Detect which cell encompasses the target text, then output its (x, y) center coordinate. 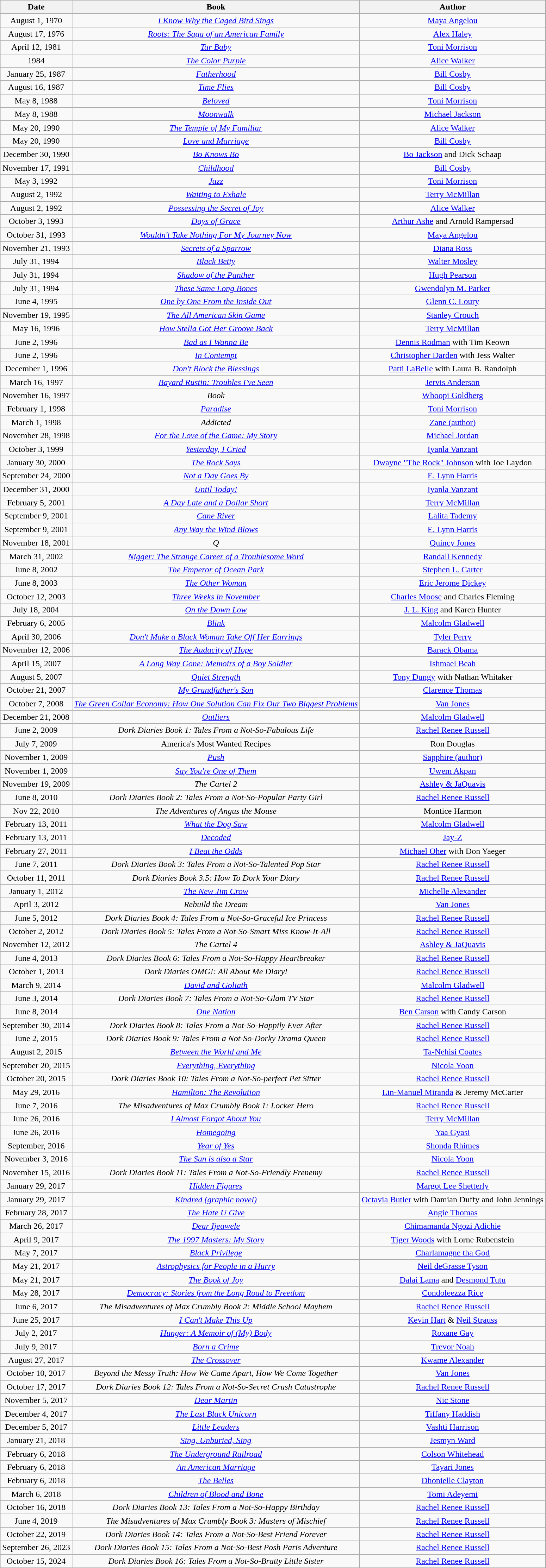
November 17, 1991 (36, 168)
Blink (216, 623)
Bo Jackson and Dick Schaap (452, 154)
October 21, 2007 (36, 690)
November 3, 2016 (36, 1159)
September 26, 2023 (36, 1548)
February 5, 2001 (36, 503)
Beloved (216, 101)
A Day Late and a Dollar Short (216, 503)
Ron Douglas (452, 744)
My Grandfather's Son (216, 690)
Dork Diaries Book 2: Tales From a Not-So-Popular Party Girl (216, 797)
Dork Diaries Book 13: Tales From a Not-So-Happy Birthday (216, 1507)
The Green Collar Economy: How One Solution Can Fix Our Two Biggest Problems (216, 704)
Days of Grace (216, 221)
Nigger: The Strange Career of a Troublesome Word (216, 556)
Charlamagne tha God (452, 1253)
Ishmael Beah (452, 663)
Gwendolyn M. Parker (452, 288)
The Belles (216, 1481)
The Crossover (216, 1360)
Hunger: A Memoir of (My) Body (216, 1333)
December 31, 2000 (36, 489)
Tyler Perry (452, 637)
November 28, 1998 (36, 436)
December 5, 2017 (36, 1427)
Alex Haley (452, 34)
1984 (36, 61)
February 27, 2011 (36, 851)
The Misadventures of Max Crumbly Book 3: Masters of Mischief (216, 1521)
Dalai Lama and Desmond Tutu (452, 1280)
November 12, 2012 (36, 945)
What the Dog Saw (216, 824)
Stephen L. Carter (452, 569)
January 30, 2000 (36, 462)
Dork Diaries Book 14: Tales From a Not-So-Best Friend Forever (216, 1534)
Trevor Noah (452, 1347)
January 21, 2018 (36, 1440)
Walter Mosley (452, 262)
Any Way the Wind Blows (216, 529)
A Long Way Gone: Memoirs of a Boy Soldier (216, 663)
An American Marriage (216, 1467)
October 22, 2019 (36, 1534)
February 6, 2005 (36, 623)
November 19, 1995 (36, 315)
December 30, 1990 (36, 154)
The Cartel 2 (216, 784)
Little Leaders (216, 1427)
Rebuild the Dream (216, 905)
June 2, 2009 (36, 730)
Arthur Ashe and Arnold Rampersad (452, 221)
December 21, 2008 (36, 717)
November 5, 2017 (36, 1400)
September 20, 2015 (36, 1065)
April 30, 2006 (36, 637)
June 25, 2017 (36, 1320)
The Audacity of Hope (216, 650)
I Know Why the Caged Bird Sings (216, 20)
The Other Woman (216, 583)
Dork Diaries Book 1: Tales From a Not-So-Fabulous Life (216, 730)
Hamilton: The Revolution (216, 1092)
Jay-Z (452, 838)
David and Goliath (216, 985)
October 3, 1993 (36, 221)
May 7, 2017 (36, 1253)
Until Today! (216, 489)
Jazz (216, 181)
Paradise (216, 409)
August 16, 1987 (36, 87)
June 8, 2002 (36, 569)
The 1997 Masters: My Story (216, 1239)
Quiet Strength (216, 677)
Tomi Adeyemi (452, 1494)
October 3, 1999 (36, 449)
Astrophysics for People in a Hurry (216, 1266)
Dork Diaries Book 16: Tales From a Not-So-Bratty Little Sister (216, 1561)
March 31, 2002 (36, 556)
I Can't Make This Up (216, 1320)
September 24, 2000 (36, 476)
May 16, 1996 (36, 328)
October 12, 2003 (36, 597)
July 18, 2004 (36, 610)
Don't Make a Black Woman Take Off Her Earrings (216, 637)
June 6, 2017 (36, 1306)
October 17, 2017 (36, 1387)
Between the World and Me (216, 1052)
November 12, 2006 (36, 650)
Yesterday, I Cried (216, 449)
Homegoing (216, 1132)
Jesmyn Ward (452, 1440)
Bad as I Wanna Be (216, 342)
The Hate U Give (216, 1213)
Addicted (216, 422)
Michael Jackson (452, 114)
June 4, 2013 (36, 958)
Time Flies (216, 87)
The Misadventures of Max Crumbly Book 1: Locker Hero (216, 1106)
August 17, 1976 (36, 34)
Kevin Hart & Neil Strauss (452, 1320)
Nov 22, 2010 (36, 811)
One Nation (216, 1012)
Born a Crime (216, 1347)
June 2, 2015 (36, 1039)
Vashti Harrison (452, 1427)
Lin-Manuel Miranda & Jeremy McCarter (452, 1092)
March 16, 1997 (36, 382)
Barack Obama (452, 650)
Yaa Gyasi (452, 1132)
Childhood (216, 168)
Dork Diaries Book 12: Tales From a Not-So-Secret Crush Catastrophe (216, 1387)
The Last Black Unicorn (216, 1413)
The Sun is also a Star (216, 1159)
Cane River (216, 516)
Chimamanda Ngozi Adichie (452, 1226)
January 1, 2012 (36, 891)
Dork Diaries Book 15: Tales From a Not-So-Best Posh Paris Adventure (216, 1548)
June 8, 2003 (36, 583)
November 21, 1993 (36, 248)
Dennis Rodman with Tim Keown (452, 342)
One by One From the Inside Out (216, 302)
The Temple of My Familiar (216, 127)
June 3, 2014 (36, 998)
March 1, 1998 (36, 422)
Author (452, 7)
April 12, 1981 (36, 47)
Dork Diaries Book 10: Tales From a Not-So-perfect Pet Sitter (216, 1079)
Eric Jerome Dickey (452, 583)
December 1, 1996 (36, 369)
Not a Day Goes By (216, 476)
November 16, 1997 (36, 396)
Tar Baby (216, 47)
March 26, 2017 (36, 1226)
The New Jim Crow (216, 891)
The All American Skin Game (216, 315)
Condoleezza Rice (452, 1293)
Christopher Darden with Jess Walter (452, 355)
Hidden Figures (216, 1186)
Tiffany Haddish (452, 1413)
April 9, 2017 (36, 1239)
The Book of Joy (216, 1280)
Roxane Gay (452, 1333)
August 5, 2007 (36, 677)
Waiting to Exhale (216, 195)
Dork Diaries Book 5: Tales From a Not-So-Smart Miss Know-It-All (216, 931)
Dork Diaries OMG!: All About Me Diary! (216, 971)
Kwame Alexander (452, 1360)
J. L. King and Karen Hunter (452, 610)
Dear Martin (216, 1400)
Wouldn't Take Nothing For My Journey Now (216, 235)
Sing, Unburied, Sing (216, 1440)
Possessing the Secret of Joy (216, 208)
I Almost Forgot About You (216, 1119)
Dear Ijeawele (216, 1226)
October 16, 2018 (36, 1507)
February 1, 1998 (36, 409)
May 28, 2017 (36, 1293)
June 4, 2019 (36, 1521)
Jervis Anderson (452, 382)
Zane (author) (452, 422)
Dork Diaries Book 7: Tales From a Not-So-Glam TV Star (216, 998)
February 28, 2017 (36, 1213)
August 2, 2015 (36, 1052)
Dhonielle Clayton (452, 1481)
Love and Marriage (216, 141)
Roots: The Saga of an American Family (216, 34)
September 30, 2014 (36, 1025)
Michelle Alexander (452, 891)
Secrets of a Sparrow (216, 248)
June 7, 2016 (36, 1106)
Beyond the Messy Truth: How We Came Apart, How We Come Together (216, 1373)
November 15, 2016 (36, 1172)
June 8, 2014 (36, 1012)
Montice Harmon (452, 811)
Black Betty (216, 262)
Date (36, 7)
Say You're One of Them (216, 770)
Sapphire (author) (452, 757)
Shonda Rhimes (452, 1146)
Uwem Akpan (452, 770)
September, 2016 (36, 1146)
The Rock Says (216, 462)
Tony Dungy with Nathan Whitaker (452, 677)
Octavia Butler with Damian Duffy and John Jennings (452, 1199)
Dork Diaries Book 4: Tales From a Not-So-Graceful Ice Princess (216, 918)
July 9, 2017 (36, 1347)
Shadow of the Panther (216, 275)
January 25, 1987 (36, 74)
March 9, 2014 (36, 985)
The Misadventures of Max Crumbly Book 2: Middle School Mayhem (216, 1306)
June 4, 1995 (36, 302)
Stanley Crouch (452, 315)
Whoopi Goldberg (452, 396)
On the Down Low (216, 610)
Charles Moose and Charles Fleming (452, 597)
Moonwalk (216, 114)
Lalita Tademy (452, 516)
December 4, 2017 (36, 1413)
Ta-Nehisi Coates (452, 1052)
Tayari Jones (452, 1467)
Colson Whitehead (452, 1454)
Neil deGrasse Tyson (452, 1266)
Diana Ross (452, 248)
October 31, 1993 (36, 235)
Margot Lee Shetterly (452, 1186)
Hugh Pearson (452, 275)
America's Most Wanted Recipes (216, 744)
In Contempt (216, 355)
Nic Stone (452, 1400)
October 20, 2015 (36, 1079)
The Underground Railroad (216, 1454)
These Same Long Bones (216, 288)
Bayard Rustin: Troubles I've Seen (216, 382)
The Emperor of Ocean Park (216, 569)
How Stella Got Her Groove Back (216, 328)
Fatherhood (216, 74)
April 15, 2007 (36, 663)
Q (216, 543)
Dork Diaries Book 9: Tales From a Not-So-Dorky Drama Queen (216, 1039)
October 1, 2013 (36, 971)
November 19, 2009 (36, 784)
The Adventures of Angus the Mouse (216, 811)
Dork Diaries Book 11: Tales From a Not-So-Friendly Frenemy (216, 1172)
November 18, 2001 (36, 543)
Kindred (graphic novel) (216, 1199)
October 2, 2012 (36, 931)
Quincy Jones (452, 543)
Decoded (216, 838)
Tiger Woods with Lorne Rubenstein (452, 1239)
The Color Purple (216, 61)
Glenn C. Loury (452, 302)
October 11, 2011 (36, 878)
The Cartel 4 (216, 945)
June 7, 2011 (36, 864)
October 15, 2024 (36, 1561)
August 27, 2017 (36, 1360)
March 6, 2018 (36, 1494)
Angie Thomas (452, 1213)
Dork Diaries Book 3.5: How To Dork Your Diary (216, 878)
Outliers (216, 717)
Don't Block the Blessings (216, 369)
July 2, 2017 (36, 1333)
For the Love of the Game: My Story (216, 436)
Bo Knows Bo (216, 154)
Randall Kennedy (452, 556)
June 8, 2010 (36, 797)
I Beat the Odds (216, 851)
Children of Blood and Bone (216, 1494)
Three Weeks in November (216, 597)
Patti LaBelle with Laura B. Randolph (452, 369)
Push (216, 757)
Everything, Everything (216, 1065)
Dork Diaries Book 8: Tales From a Not-So-Happily Ever After (216, 1025)
Dork Diaries Book 6: Tales From a Not-So-Happy Heartbreaker (216, 958)
Ben Carson with Candy Carson (452, 1012)
Michael Oher with Don Yaeger (452, 851)
Dork Diaries Book 3: Tales From a Not-So-Talented Pop Star (216, 864)
April 3, 2012 (36, 905)
July 7, 2009 (36, 744)
Black Privilege (216, 1253)
Michael Jordan (452, 436)
Year of Yes (216, 1146)
August 1, 1970 (36, 20)
May 29, 2016 (36, 1092)
Democracy: Stories from the Long Road to Freedom (216, 1293)
June 5, 2012 (36, 918)
October 7, 2008 (36, 704)
May 3, 1992 (36, 181)
Clarence Thomas (452, 690)
October 10, 2017 (36, 1373)
Dwayne "The Rock" Johnson with Joe Laydon (452, 462)
